Return the (X, Y) coordinate for the center point of the cell that contains the specified text.  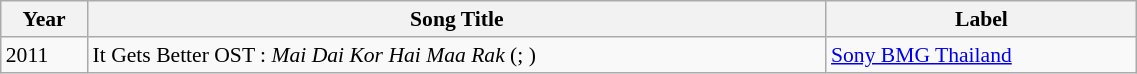
2011 (44, 55)
Song Title (457, 19)
Sony BMG Thailand (982, 55)
Label (982, 19)
It Gets Better OST : Mai Dai Kor Hai Maa Rak (; ) (457, 55)
Year (44, 19)
